Detect which cell encompasses the target text, then output its [x, y] center coordinate. 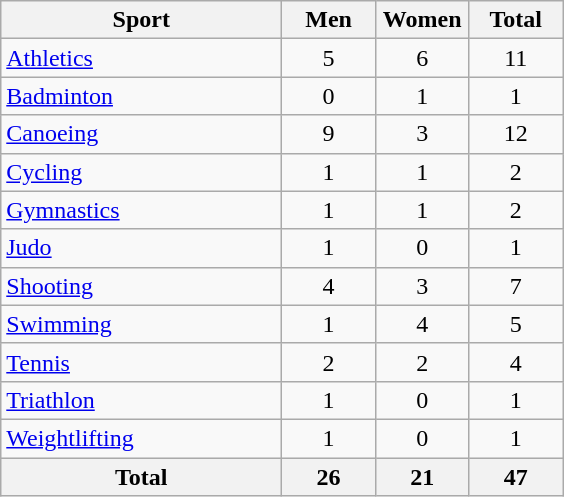
Women [422, 20]
21 [422, 477]
Gymnastics [142, 210]
Canoeing [142, 134]
7 [516, 286]
9 [329, 134]
Badminton [142, 96]
Men [329, 20]
Swimming [142, 324]
Triathlon [142, 400]
12 [516, 134]
47 [516, 477]
11 [516, 58]
Weightlifting [142, 438]
Cycling [142, 172]
Sport [142, 20]
Judo [142, 248]
26 [329, 477]
Shooting [142, 286]
Tennis [142, 362]
6 [422, 58]
Athletics [142, 58]
